Provide the (x, y) coordinate of the cell's center where the given text is located.  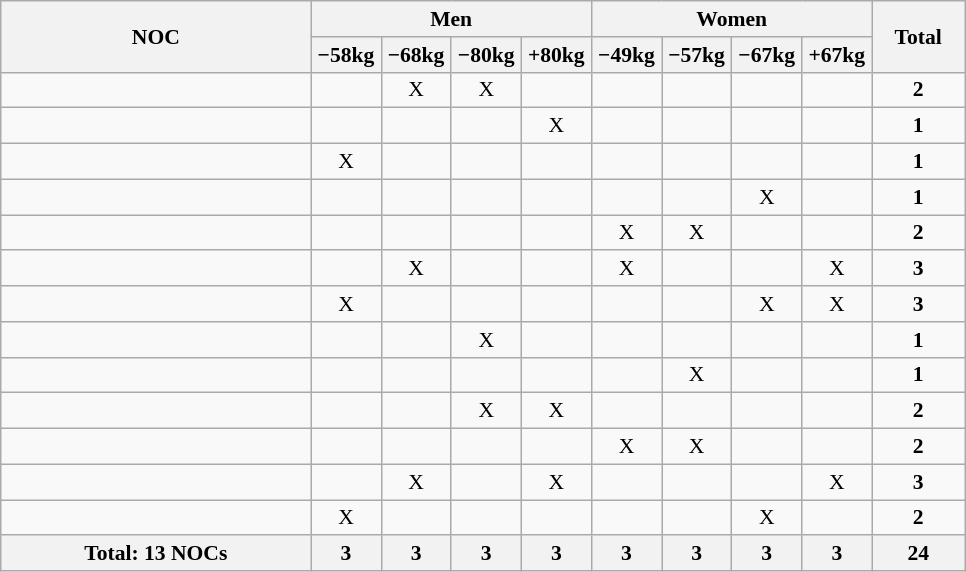
+80kg (556, 55)
Men (451, 19)
−67kg (767, 55)
Women (731, 19)
24 (918, 554)
−58kg (346, 55)
NOC (156, 36)
−57kg (697, 55)
−68kg (416, 55)
Total: 13 NOCs (156, 554)
−80kg (486, 55)
+67kg (837, 55)
−49kg (626, 55)
Total (918, 36)
